Identify which cell holds the provided text, then report its (X, Y) central coordinate. 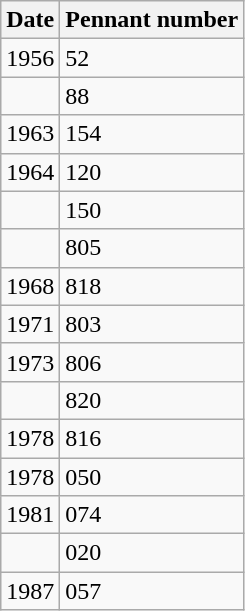
057 (152, 591)
150 (152, 210)
Date (30, 20)
1981 (30, 515)
074 (152, 515)
52 (152, 58)
805 (152, 248)
820 (152, 400)
120 (152, 172)
1973 (30, 362)
1956 (30, 58)
1971 (30, 324)
806 (152, 362)
154 (152, 134)
Pennant number (152, 20)
88 (152, 96)
818 (152, 286)
1964 (30, 172)
1968 (30, 286)
1987 (30, 591)
816 (152, 438)
050 (152, 477)
020 (152, 553)
803 (152, 324)
1963 (30, 134)
